Identify which cell holds the provided text, then report its (X, Y) central coordinate. 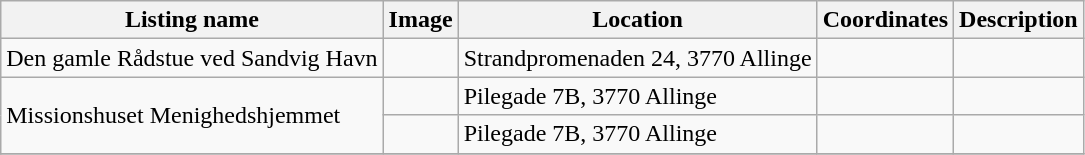
Image (420, 20)
Listing name (192, 20)
Strandpromenaden 24, 3770 Allinge (638, 58)
Location (638, 20)
Description (1019, 20)
Den gamle Rådstue ved Sandvig Havn (192, 58)
Coordinates (885, 20)
Missionshuset Menighedshjemmet (192, 115)
